From the cell containing the given text, extract its center point as (X, Y) coordinate. 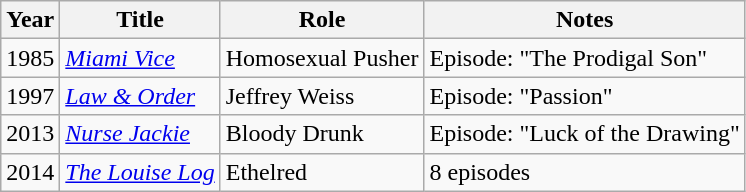
Homosexual Pusher (322, 58)
Title (140, 20)
Notes (584, 20)
2014 (30, 172)
Miami Vice (140, 58)
Episode: "Luck of the Drawing" (584, 134)
1997 (30, 96)
2013 (30, 134)
Year (30, 20)
Law & Order (140, 96)
The Louise Log (140, 172)
Role (322, 20)
Bloody Drunk (322, 134)
Ethelred (322, 172)
Jeffrey Weiss (322, 96)
8 episodes (584, 172)
Nurse Jackie (140, 134)
Episode: "Passion" (584, 96)
1985 (30, 58)
Episode: "The Prodigal Son" (584, 58)
